Pinpoint the cell where the given text exists, returning its (x, y) midpoint coordinate. 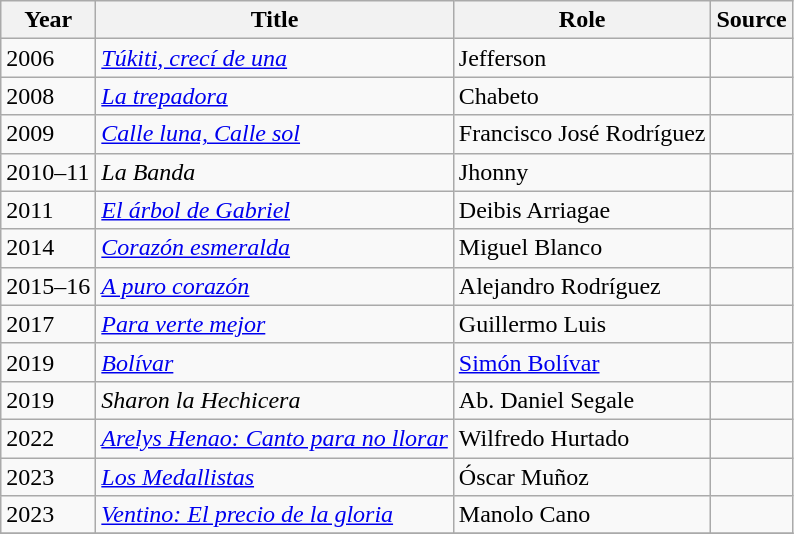
Alejandro Rodríguez (582, 286)
Túkiti, crecí de una (274, 58)
Arelys Henao: Canto para no llorar (274, 438)
Francisco José Rodríguez (582, 134)
Guillermo Luis (582, 324)
Manolo Cano (582, 515)
Chabeto (582, 96)
Ab. Daniel Segale (582, 400)
2022 (48, 438)
Calle luna, Calle sol (274, 134)
Year (48, 20)
Óscar Muñoz (582, 477)
Bolívar (274, 362)
Deibis Arriagae (582, 210)
2017 (48, 324)
2015–16 (48, 286)
2008 (48, 96)
2006 (48, 58)
La trepadora (274, 96)
2011 (48, 210)
Sharon la Hechicera (274, 400)
2010–11 (48, 172)
Source (752, 20)
2014 (48, 248)
Ventino: El precio de la gloria (274, 515)
Los Medallistas (274, 477)
Role (582, 20)
Corazón esmeralda (274, 248)
2009 (48, 134)
Simón Bolívar (582, 362)
Title (274, 20)
Miguel Blanco (582, 248)
La Banda (274, 172)
El árbol de Gabriel (274, 210)
Jefferson (582, 58)
Para verte mejor (274, 324)
A puro corazón (274, 286)
Jhonny (582, 172)
Wilfredo Hurtado (582, 438)
